Search for the cell housing the specified text and yield its (X, Y) center coordinate. 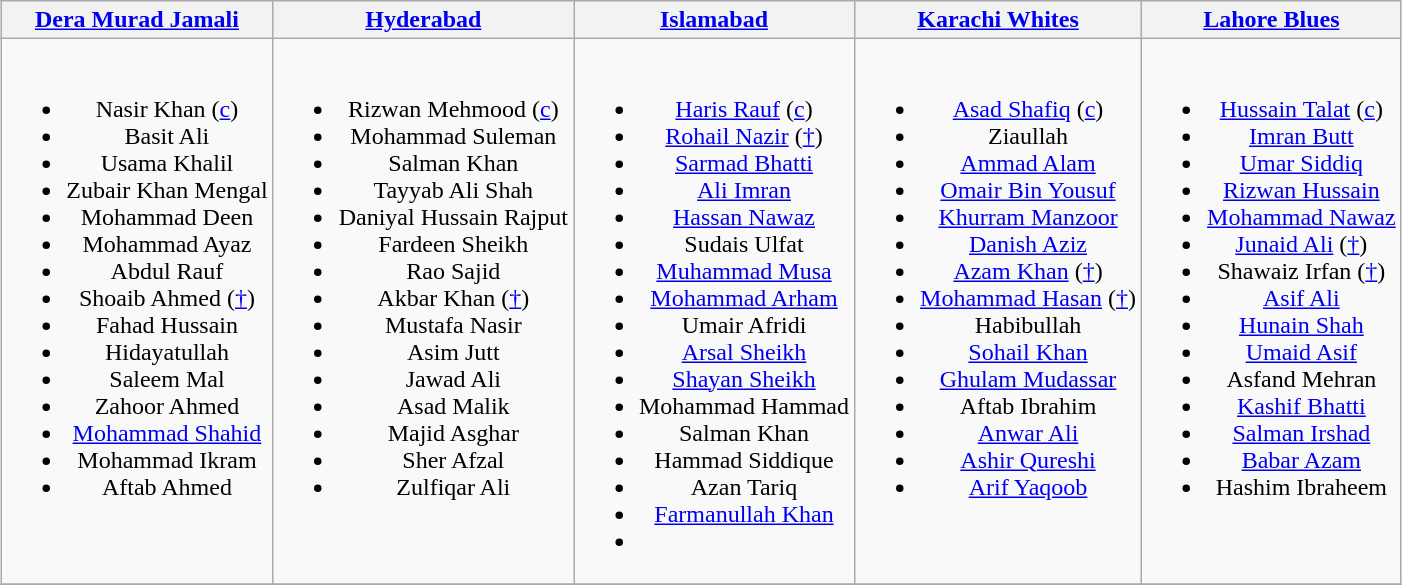
Dera Murad Jamali (137, 20)
Karachi Whites (998, 20)
Islamabad (714, 20)
Hyderabad (423, 20)
Lahore Blues (1272, 20)
